Locate the cell with the specified text and output its (X, Y) center coordinate. 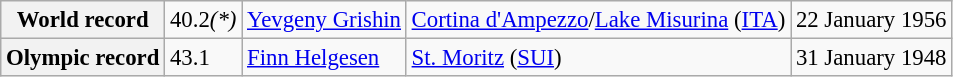
Finn Helgesen (324, 58)
Yevgeny Grishin (324, 20)
22 January 1956 (872, 20)
World record (83, 20)
Olympic record (83, 58)
40.2(*) (204, 20)
Cortina d'Ampezzo/Lake Misurina (ITA) (598, 20)
43.1 (204, 58)
St. Moritz (SUI) (598, 58)
31 January 1948 (872, 58)
